Output the (X, Y) coordinate of the center of the cell containing the given text.  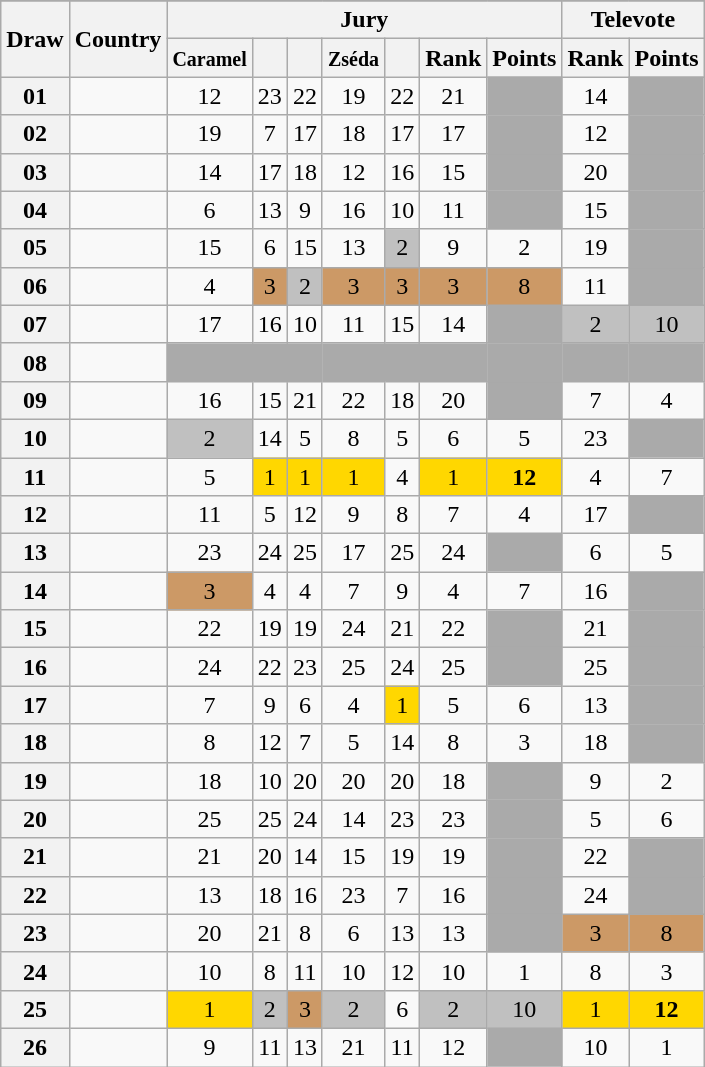
Draw (35, 39)
06 (35, 286)
08 (35, 362)
02 (35, 134)
Country (118, 39)
Jury (364, 20)
03 (35, 172)
Zséda (353, 58)
09 (35, 400)
05 (35, 248)
07 (35, 324)
04 (35, 210)
01 (35, 96)
Caramel (210, 58)
26 (35, 1047)
Televote (633, 20)
